Output the [x, y] coordinate of the center of the cell containing the given text.  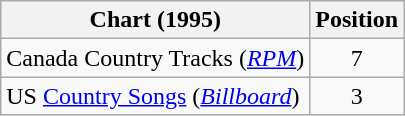
Chart (1995) [156, 20]
Position [357, 20]
7 [357, 58]
3 [357, 96]
US Country Songs (Billboard) [156, 96]
Canada Country Tracks (RPM) [156, 58]
